Provide the (x, y) coordinate of the cell's center where the given text is located.  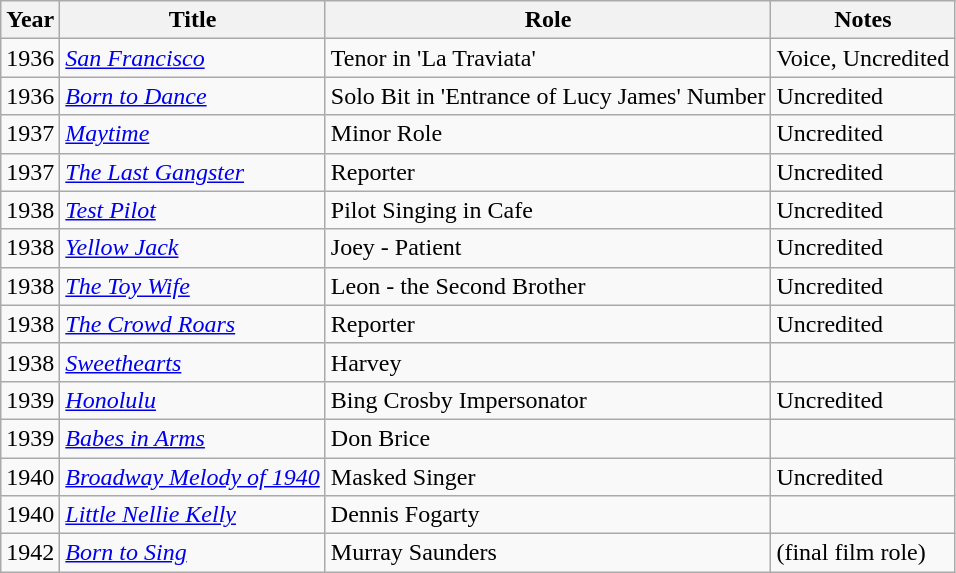
Don Brice (548, 438)
Sweethearts (192, 362)
Role (548, 20)
Born to Sing (192, 553)
Joey - Patient (548, 248)
Maytime (192, 134)
The Toy Wife (192, 286)
(final film role) (863, 553)
Babes in Arms (192, 438)
Born to Dance (192, 96)
Broadway Melody of 1940 (192, 477)
Notes (863, 20)
Yellow Jack (192, 248)
Dennis Fogarty (548, 515)
Harvey (548, 362)
Pilot Singing in Cafe (548, 210)
The Crowd Roars (192, 324)
Little Nellie Kelly (192, 515)
Tenor in 'La Traviata' (548, 58)
San Francisco (192, 58)
Voice, Uncredited (863, 58)
Murray Saunders (548, 553)
Solo Bit in 'Entrance of Lucy James' Number (548, 96)
Bing Crosby Impersonator (548, 400)
Masked Singer (548, 477)
Title (192, 20)
1942 (30, 553)
The Last Gangster (192, 172)
Honolulu (192, 400)
Test Pilot (192, 210)
Minor Role (548, 134)
Leon - the Second Brother (548, 286)
Year (30, 20)
